Detect which cell encompasses the target text, then output its (x, y) center coordinate. 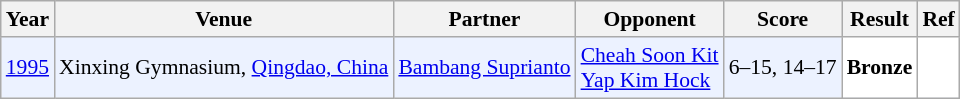
Bronze (880, 68)
Result (880, 19)
Year (28, 19)
Ref (938, 19)
Venue (224, 19)
Opponent (650, 19)
Cheah Soon Kit Yap Kim Hock (650, 68)
Score (783, 19)
Bambang Suprianto (484, 68)
Xinxing Gymnasium, Qingdao, China (224, 68)
1995 (28, 68)
Partner (484, 19)
6–15, 14–17 (783, 68)
